Return (X, Y) of the center of cell containing provided text 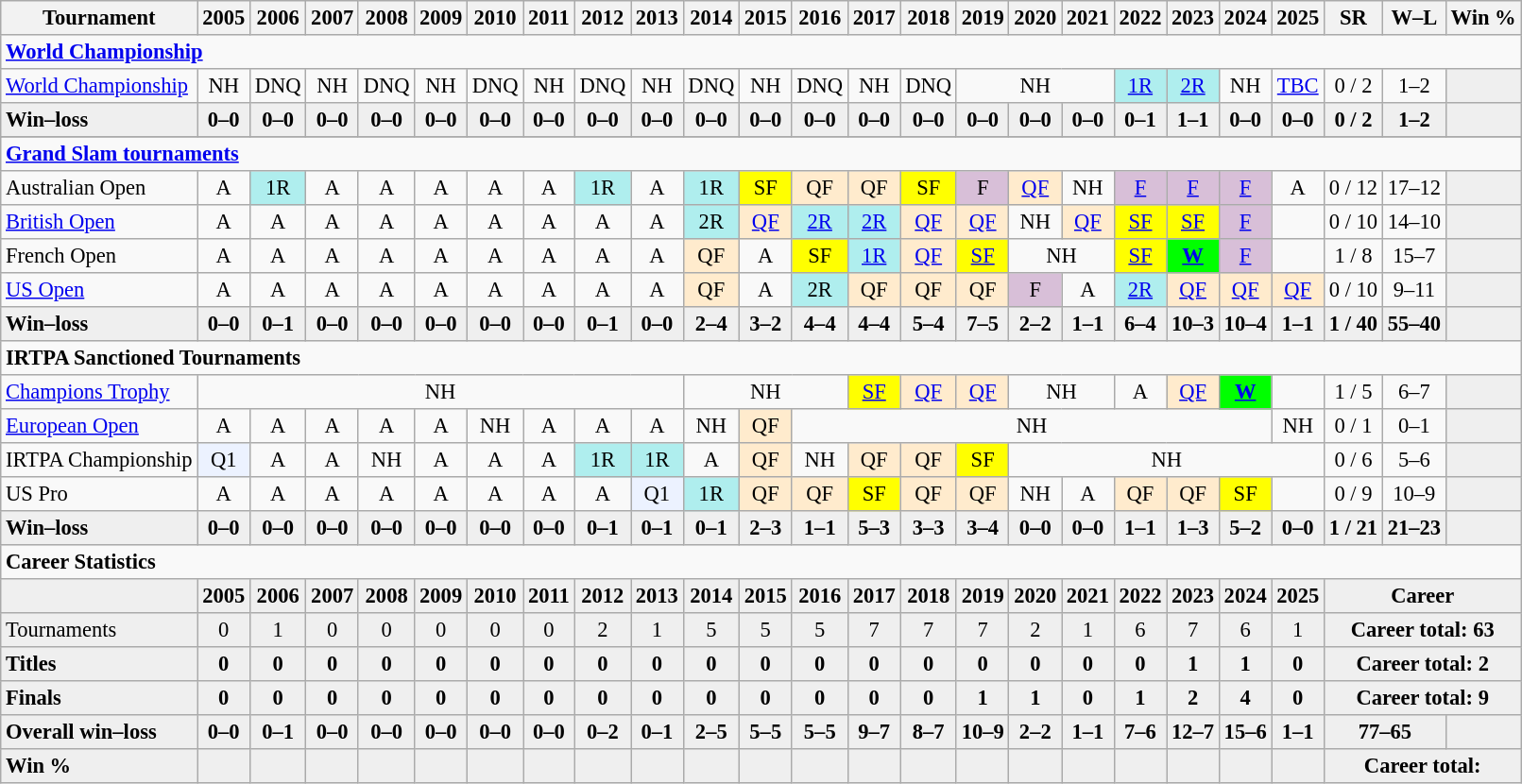
Tournament (99, 18)
SR (1354, 18)
3–2 (765, 324)
IRTPA Sanctioned Tournaments (761, 358)
7–5 (983, 324)
12–7 (1193, 732)
3–3 (928, 528)
W–L (1413, 18)
8–7 (928, 732)
15–6 (1245, 732)
9–11 (1413, 290)
Career total: (1423, 766)
Finals (99, 698)
2–4 (710, 324)
British Open (99, 222)
1 / 40 (1354, 324)
10–3 (1193, 324)
2–5 (710, 732)
5–4 (928, 324)
Career (1423, 596)
Career Statistics (761, 562)
7–6 (1140, 732)
0–2 (603, 732)
Grand Slam tournaments (761, 154)
French Open (99, 256)
77–65 (1385, 732)
Overall win–loss (99, 732)
TBC (1298, 86)
55–40 (1413, 324)
0 / 1 (1354, 426)
6–4 (1140, 324)
0 / 9 (1354, 494)
IRTPA Championship (99, 460)
15–7 (1413, 256)
1 / 5 (1354, 392)
Career total: 2 (1423, 664)
Champions Trophy (99, 392)
European Open (99, 426)
5–6 (1413, 460)
3–4 (983, 528)
1 / 21 (1354, 528)
Australian Open (99, 188)
2–3 (765, 528)
6–7 (1413, 392)
17–12 (1413, 188)
21–23 (1413, 528)
Titles (99, 664)
10–4 (1245, 324)
US Pro (99, 494)
0 / 6 (1354, 460)
0 / 12 (1354, 188)
US Open (99, 290)
Tournaments (99, 630)
1 / 8 (1354, 256)
Career total: 63 (1423, 630)
1–3 (1193, 528)
5–2 (1245, 528)
4 (1245, 698)
Career total: 9 (1423, 698)
9–7 (874, 732)
14–10 (1413, 222)
5–3 (874, 528)
